Extract the [X, Y] coordinate from the center of the cell holding the provided text.  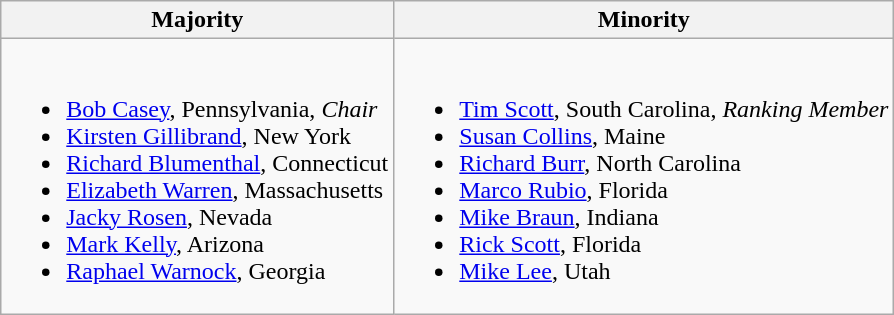
Minority [644, 20]
Majority [198, 20]
